Identify which cell holds the provided text, then report its [X, Y] central coordinate. 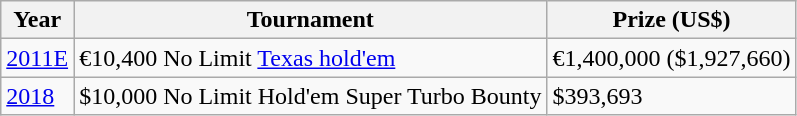
$10,000 No Limit Hold'em Super Turbo Bounty [310, 96]
Prize (US$) [672, 20]
Year [38, 20]
2018 [38, 96]
€1,400,000 ($1,927,660) [672, 58]
$393,693 [672, 96]
2011E [38, 58]
Tournament [310, 20]
€10,400 No Limit Texas hold'em [310, 58]
